Search for the cell housing the specified text and yield its (X, Y) center coordinate. 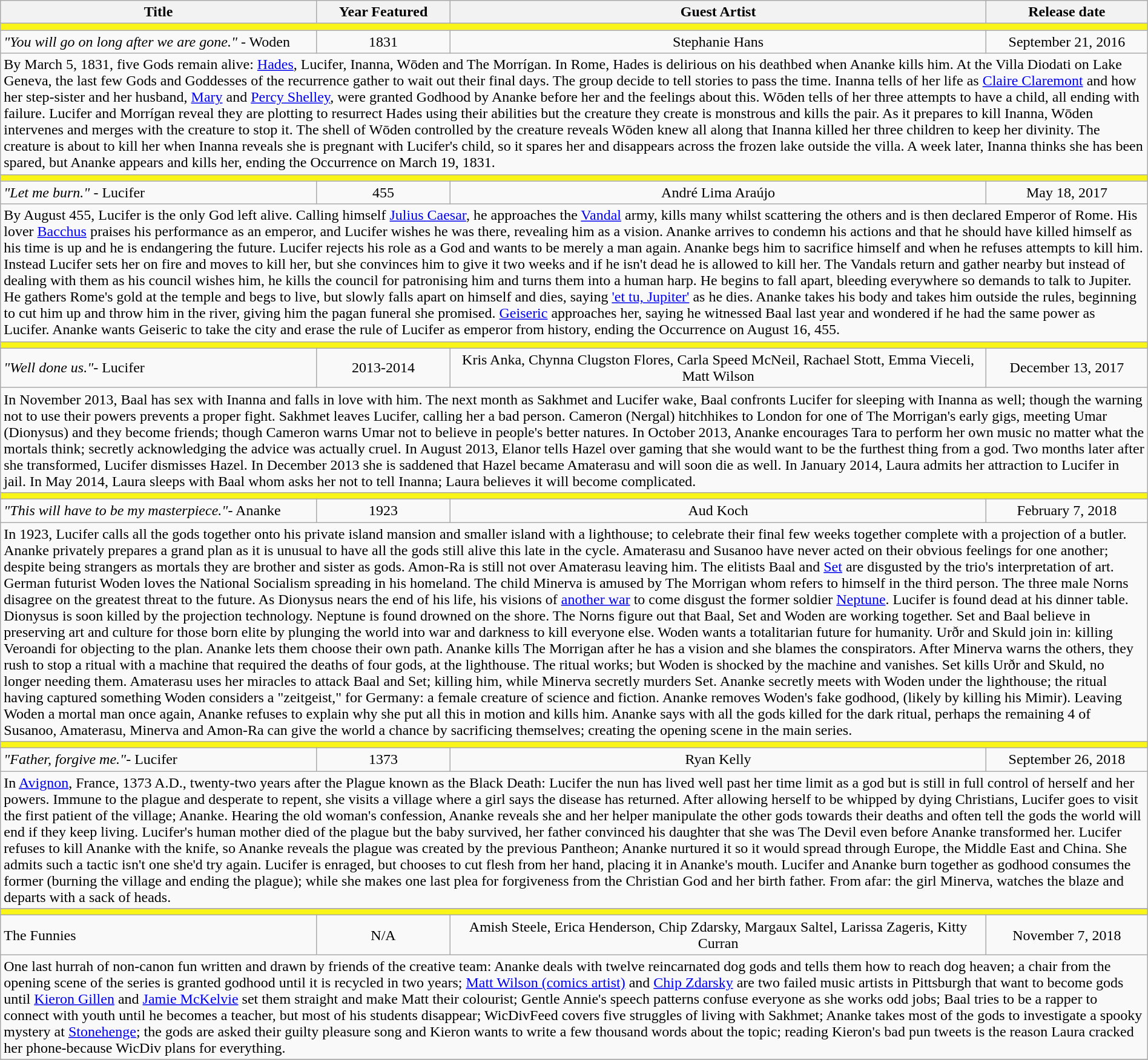
September 26, 2018 (1067, 760)
The Funnies (159, 935)
Title (159, 12)
455 (383, 193)
Ryan Kelly (718, 760)
Amish Steele, Erica Henderson, Chip Zdarsky, Margaux Saltel, Larissa Zageris, Kitty Curran (718, 935)
"Father, forgive me."- Lucifer (159, 760)
"Let me burn." - Lucifer (159, 193)
Aud Koch (718, 510)
1373 (383, 760)
André Lima Araújo (718, 193)
"This will have to be my masterpiece."- Ananke (159, 510)
1923 (383, 510)
Kris Anka, Chynna Clugston Flores, Carla Speed McNeil, Rachael Stott, Emma Vieceli, Matt Wilson (718, 368)
N/A (383, 935)
September 21, 2016 (1067, 42)
Stephanie Hans (718, 42)
"Well done us."- Lucifer (159, 368)
May 18, 2017 (1067, 193)
Guest Artist (718, 12)
February 7, 2018 (1067, 510)
December 13, 2017 (1067, 368)
1831 (383, 42)
November 7, 2018 (1067, 935)
Release date (1067, 12)
Year Featured (383, 12)
"You will go on long after we are gone." - Woden (159, 42)
2013-2014 (383, 368)
